Output the [X, Y] coordinate of the center of the cell containing the given text.  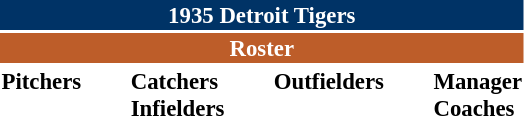
1935 Detroit Tigers [262, 15]
Roster [262, 48]
